Pinpoint the cell where the given text exists, returning its (X, Y) midpoint coordinate. 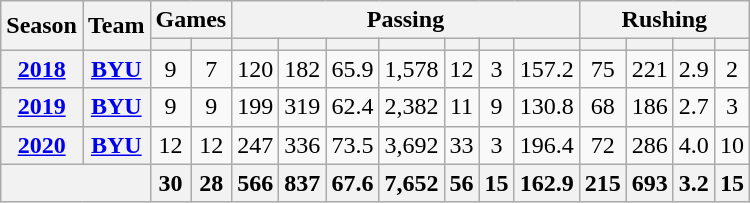
2018 (42, 69)
56 (462, 183)
4.0 (694, 145)
75 (602, 69)
182 (302, 69)
2 (732, 69)
10 (732, 145)
157.2 (546, 69)
221 (650, 69)
693 (650, 183)
65.9 (352, 69)
Passing (406, 20)
7 (212, 69)
Season (42, 26)
247 (256, 145)
Games (191, 20)
28 (212, 183)
162.9 (546, 183)
72 (602, 145)
67.6 (352, 183)
199 (256, 107)
215 (602, 183)
2,382 (412, 107)
120 (256, 69)
3.2 (694, 183)
3,692 (412, 145)
336 (302, 145)
837 (302, 183)
186 (650, 107)
2.9 (694, 69)
30 (170, 183)
11 (462, 107)
33 (462, 145)
319 (302, 107)
1,578 (412, 69)
68 (602, 107)
2020 (42, 145)
62.4 (352, 107)
196.4 (546, 145)
7,652 (412, 183)
286 (650, 145)
Team (116, 26)
130.8 (546, 107)
2.7 (694, 107)
566 (256, 183)
Rushing (664, 20)
73.5 (352, 145)
2019 (42, 107)
